Determine the [X, Y] coordinate at the center of the cell enclosing the given text.  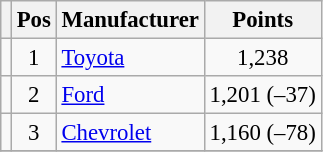
Manufacturer [130, 20]
3 [34, 133]
Toyota [130, 58]
2 [34, 95]
Chevrolet [130, 133]
Pos [34, 20]
Ford [130, 95]
1 [34, 58]
1,160 (–78) [262, 133]
1,238 [262, 58]
Points [262, 20]
1,201 (–37) [262, 95]
